Locate the cell with the specified text and output its (X, Y) center coordinate. 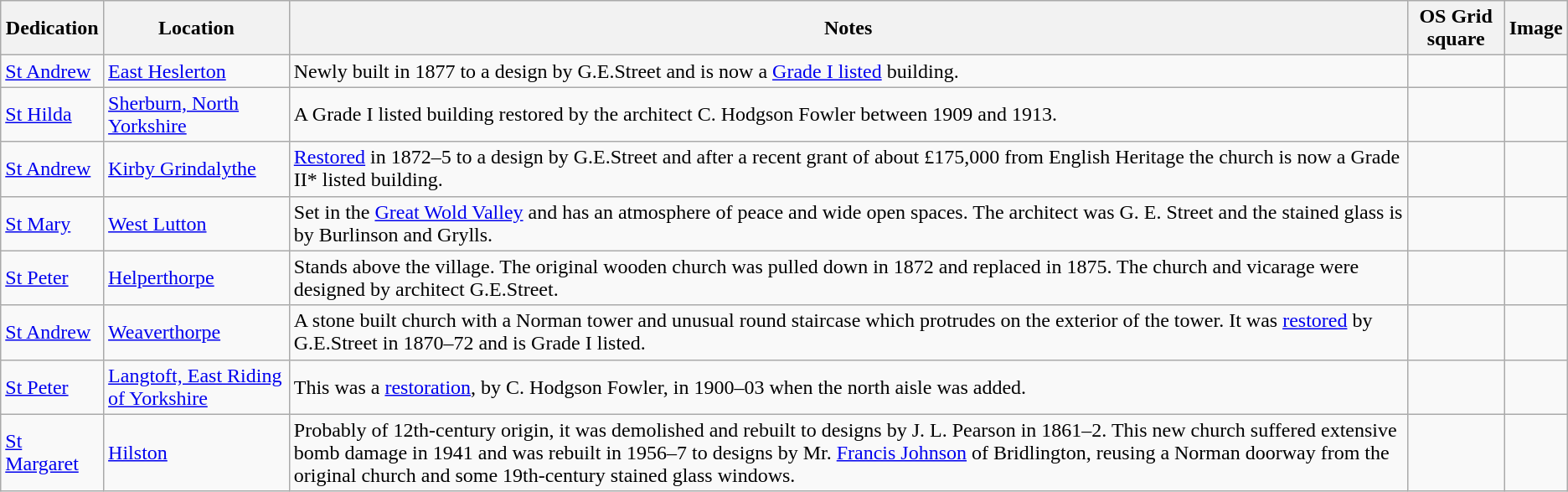
Location (197, 28)
Langtoft, East Riding of Yorkshire (197, 387)
Hilston (197, 453)
St Hilda (52, 114)
A Grade I listed building restored by the architect C. Hodgson Fowler between 1909 and 1913. (848, 114)
Image (1536, 28)
Dedication (52, 28)
East Heslerton (197, 71)
Kirby Grindalythe (197, 169)
Notes (848, 28)
Newly built in 1877 to a design by G.E.Street and is now a Grade I listed building. (848, 71)
OS Grid square (1456, 28)
West Lutton (197, 223)
Weaverthorpe (197, 332)
Sherburn, North Yorkshire (197, 114)
This was a restoration, by C. Hodgson Fowler, in 1900–03 when the north aisle was added. (848, 387)
St Mary (52, 223)
Helperthorpe (197, 278)
St Margaret (52, 453)
